Return (x, y) of the center of cell containing provided text 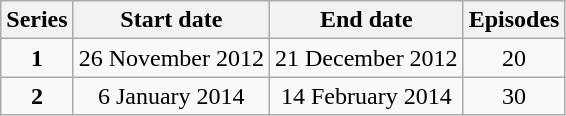
20 (514, 58)
Episodes (514, 20)
1 (37, 58)
14 February 2014 (366, 96)
21 December 2012 (366, 58)
End date (366, 20)
Series (37, 20)
Start date (171, 20)
6 January 2014 (171, 96)
30 (514, 96)
26 November 2012 (171, 58)
2 (37, 96)
